Provide the (X, Y) coordinate of the cell's center where the given text is located.  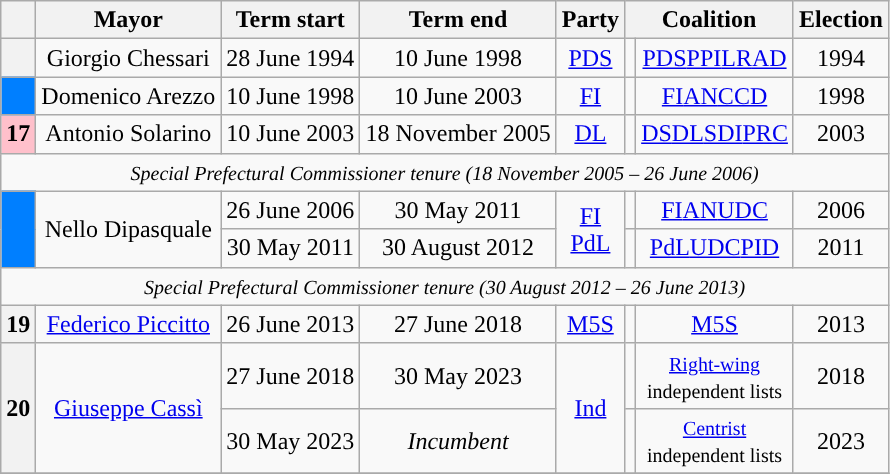
28 June 1994 (290, 58)
Domenico Arezzo (128, 96)
DL (590, 134)
Federico Piccitto (128, 324)
26 June 2013 (290, 324)
2023 (840, 440)
1998 (840, 96)
Term end (458, 20)
Special Prefectural Commissioner tenure (18 November 2005 – 26 June 2006) (445, 172)
DSDLSDIPRC (715, 134)
Election (840, 20)
Antonio Solarino (128, 134)
Special Prefectural Commissioner tenure (30 August 2012 – 26 June 2013) (445, 286)
2006 (840, 210)
Ind (590, 408)
PDS (590, 58)
2011 (840, 248)
1994 (840, 58)
19 (18, 324)
Centrist independent lists (715, 440)
30 August 2012 (458, 248)
2013 (840, 324)
2003 (840, 134)
FIPdL (590, 229)
FIANUDC (715, 210)
Incumbent (458, 440)
Giorgio Chessari (128, 58)
Party (590, 20)
Giuseppe Cassì (128, 408)
FI (590, 96)
Coalition (710, 20)
2018 (840, 376)
PDSPPILRAD (715, 58)
20 (18, 408)
Mayor (128, 20)
FIANCCD (715, 96)
PdLUDCPID (715, 248)
18 November 2005 (458, 134)
17 (18, 134)
Nello Dipasquale (128, 229)
Right-wing independent lists (715, 376)
Term start (290, 20)
26 June 2006 (290, 210)
